Capture the cell that displays the provided text and extract its (X, Y) central coordinate. 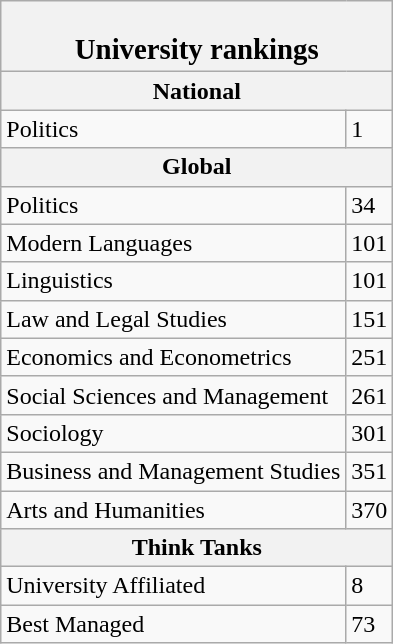
261 (370, 395)
Sociology (174, 433)
151 (370, 319)
34 (370, 205)
Global (197, 167)
Arts and Humanities (174, 509)
University rankings (197, 36)
University Affiliated (174, 586)
Modern Languages (174, 243)
National (197, 91)
8 (370, 586)
73 (370, 624)
Think Tanks (197, 548)
251 (370, 357)
351 (370, 471)
301 (370, 433)
1 (370, 129)
370 (370, 509)
Linguistics (174, 281)
Business and Management Studies (174, 471)
Best Managed (174, 624)
Law and Legal Studies (174, 319)
Economics and Econometrics (174, 357)
Social Sciences and Management (174, 395)
